Output the (X, Y) coordinate of the center of the cell containing the given text.  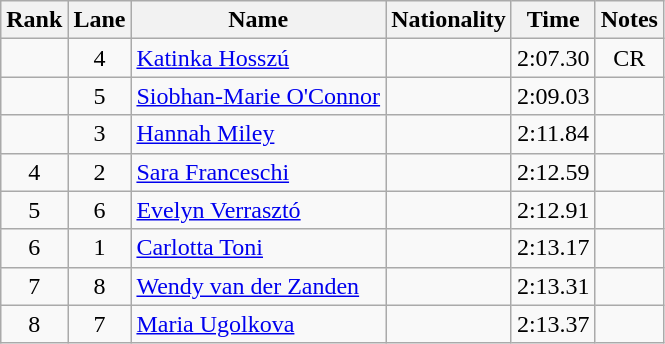
1 (100, 248)
2:11.84 (553, 134)
2 (100, 172)
Evelyn Verrasztó (258, 210)
Katinka Hosszú (258, 58)
Sara Franceschi (258, 172)
Carlotta Toni (258, 248)
Rank (34, 20)
Siobhan-Marie O'Connor (258, 96)
Time (553, 20)
2:13.17 (553, 248)
2:12.59 (553, 172)
2:09.03 (553, 96)
2:12.91 (553, 210)
Hannah Miley (258, 134)
2:13.37 (553, 324)
Wendy van der Zanden (258, 286)
Maria Ugolkova (258, 324)
2:13.31 (553, 286)
Lane (100, 20)
3 (100, 134)
2:07.30 (553, 58)
Notes (629, 20)
Name (258, 20)
CR (629, 58)
Nationality (449, 20)
